Detect which cell encompasses the target text, then output its [X, Y] center coordinate. 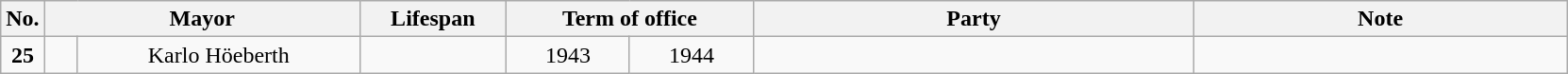
Lifespan [432, 19]
Note [1381, 19]
1944 [691, 55]
No. [23, 19]
Term of office [629, 19]
Mayor [202, 19]
1943 [568, 55]
Karlo Höeberth [219, 55]
25 [23, 55]
Party [974, 19]
